Output the [X, Y] coordinate of the center of the cell containing the given text.  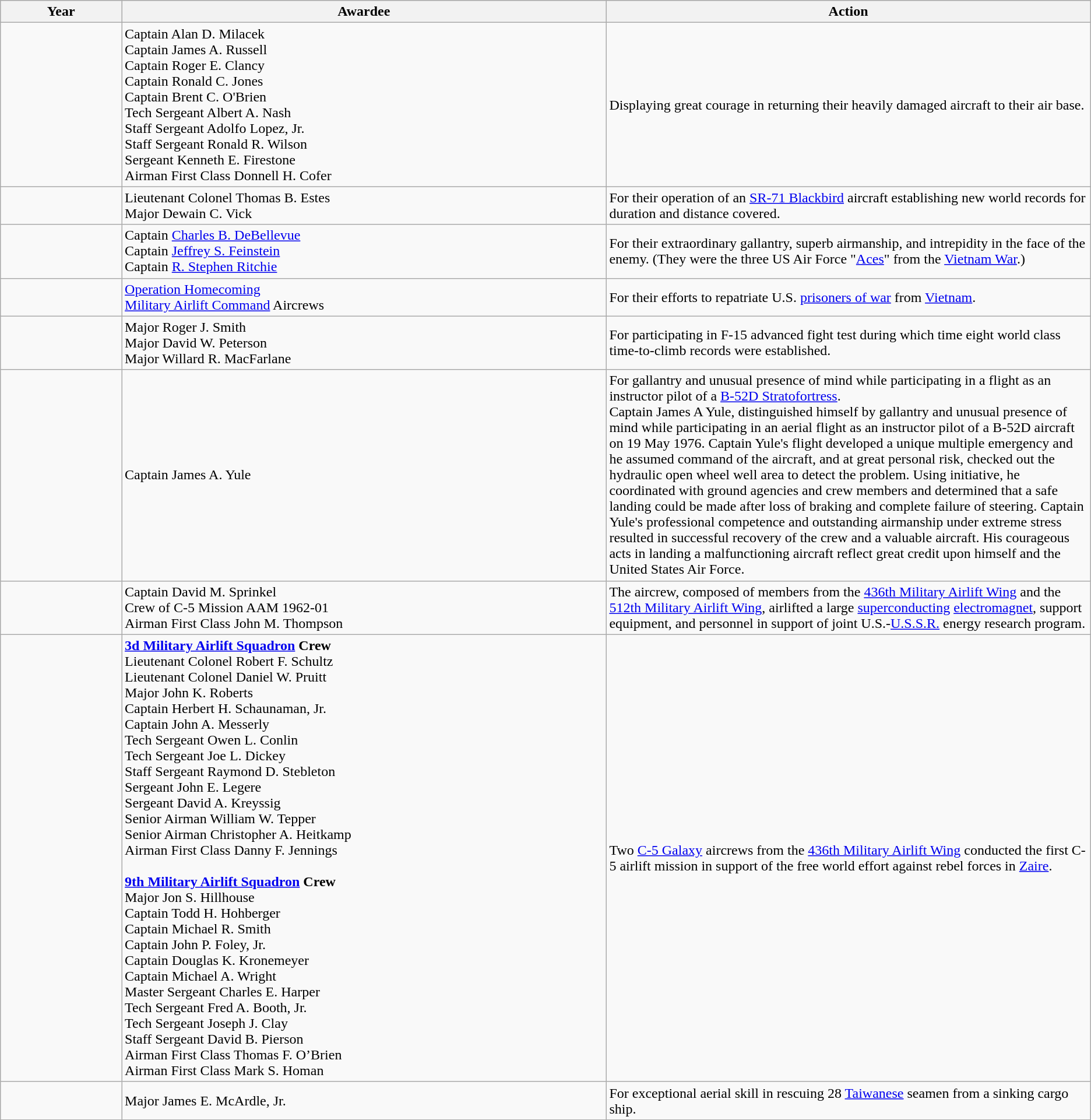
Action [849, 12]
Operation Homecoming Military Airlift Command Aircrews [364, 297]
Captain David M. SprinkelCrew of C-5 Mission AAM 1962-01Airman First Class John M. Thompson [364, 608]
For exceptional aerial skill in rescuing 28 Taiwanese seamen from a sinking cargo ship. [849, 1101]
Year [61, 12]
Major James E. McArdle, Jr. [364, 1101]
For their efforts to repatriate U.S. prisoners of war from Vietnam. [849, 297]
Lieutenant Colonel Thomas B. EstesMajor Dewain C. Vick [364, 205]
Awardee [364, 12]
Displaying great courage in returning their heavily damaged aircraft to their air base. [849, 105]
Major Roger J. SmithMajor David W. PetersonMajor Willard R. MacFarlane [364, 343]
For participating in F-15 advanced fight test during which time eight world class time-to-climb records were established. [849, 343]
Captain James A. Yule [364, 475]
Captain Charles B. DeBellevueCaptain Jeffrey S. FeinsteinCaptain R. Stephen Ritchie [364, 251]
For their operation of an SR-71 Blackbird aircraft establishing new world records for duration and distance covered. [849, 205]
